Pinpoint the cell where the given text exists, returning its (X, Y) midpoint coordinate. 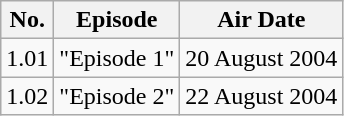
1.02 (28, 96)
1.01 (28, 58)
22 August 2004 (262, 96)
Episode (117, 20)
"Episode 2" (117, 96)
20 August 2004 (262, 58)
"Episode 1" (117, 58)
No. (28, 20)
Air Date (262, 20)
